Return (X, Y) of the center of cell containing provided text 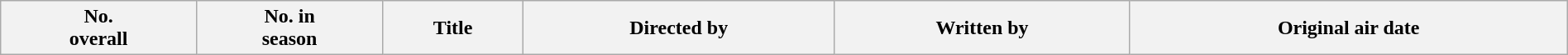
Title (453, 28)
Directed by (678, 28)
No.overall (99, 28)
No. inseason (289, 28)
Written by (982, 28)
Original air date (1348, 28)
